Identify which cell holds the provided text, then report its (X, Y) central coordinate. 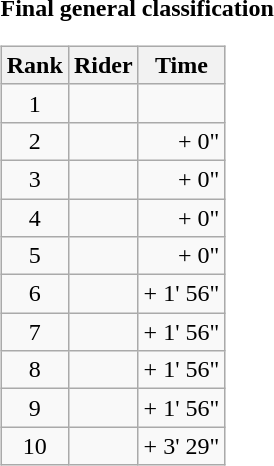
5 (34, 256)
8 (34, 370)
Rider (103, 65)
2 (34, 141)
4 (34, 217)
Time (182, 65)
1 (34, 103)
Rank (34, 65)
10 (34, 446)
3 (34, 179)
6 (34, 294)
+ 3' 29" (182, 446)
7 (34, 332)
9 (34, 408)
